Provide the [X, Y] coordinate of the cell's center where the given text is located.  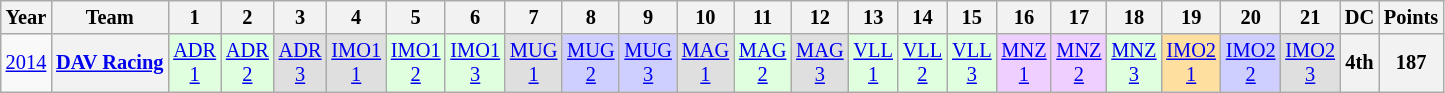
DAV Racing [110, 63]
ADR2 [248, 63]
MNZ3 [1134, 63]
4th [1360, 63]
21 [1310, 17]
VLL2 [922, 63]
Team [110, 17]
2 [248, 17]
16 [1024, 17]
MNZ1 [1024, 63]
MAG2 [762, 63]
Points [1411, 17]
ADR1 [194, 63]
4 [356, 17]
IMO21 [1191, 63]
MAG3 [820, 63]
Year [26, 17]
IMO22 [1251, 63]
MUG3 [648, 63]
6 [475, 17]
12 [820, 17]
14 [922, 17]
8 [590, 17]
IMO23 [1310, 63]
15 [972, 17]
3 [300, 17]
VLL1 [874, 63]
MUG1 [534, 63]
19 [1191, 17]
13 [874, 17]
17 [1078, 17]
DC [1360, 17]
18 [1134, 17]
MAG1 [706, 63]
IMO11 [356, 63]
7 [534, 17]
1 [194, 17]
MNZ2 [1078, 63]
IMO13 [475, 63]
2014 [26, 63]
9 [648, 17]
20 [1251, 17]
VLL3 [972, 63]
10 [706, 17]
MUG2 [590, 63]
ADR3 [300, 63]
11 [762, 17]
IMO12 [416, 63]
187 [1411, 63]
5 [416, 17]
